Return the [x, y] coordinate for the center point of the cell that contains the specified text.  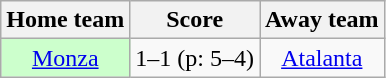
Atalanta [322, 58]
1–1 (p: 5–4) [195, 58]
Away team [322, 20]
Home team [66, 20]
Monza [66, 58]
Score [195, 20]
